Output the (X, Y) coordinate of the center of the cell containing the given text.  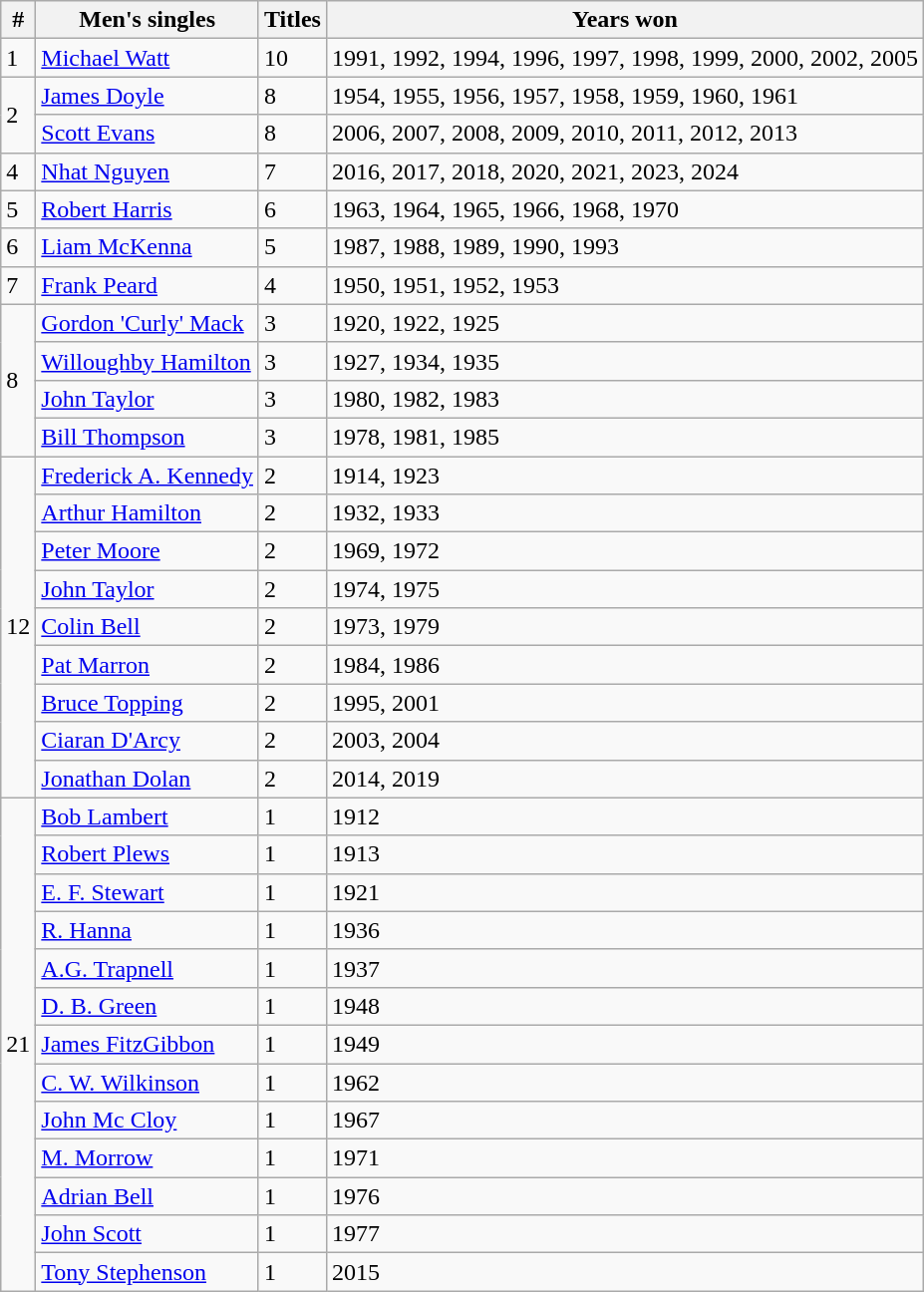
1932, 1933 (624, 513)
Frank Peard (148, 285)
Arthur Hamilton (148, 513)
1969, 1972 (624, 551)
D. B. Green (148, 1006)
2015 (624, 1272)
1987, 1988, 1989, 1990, 1993 (624, 247)
Michael Watt (148, 58)
James FitzGibbon (148, 1044)
Peter Moore (148, 551)
1963, 1964, 1965, 1966, 1968, 1970 (624, 209)
2014, 2019 (624, 779)
A.G. Trapnell (148, 968)
1921 (624, 892)
1950, 1951, 1952, 1953 (624, 285)
1978, 1981, 1985 (624, 437)
1962 (624, 1082)
Robert Harris (148, 209)
Bob Lambert (148, 816)
Titles (292, 20)
1912 (624, 816)
Willoughby Hamilton (148, 361)
Liam McKenna (148, 247)
James Doyle (148, 96)
1971 (624, 1158)
1967 (624, 1121)
Robert Plews (148, 854)
Adrian Bell (148, 1196)
1954, 1955, 1956, 1957, 1958, 1959, 1960, 1961 (624, 96)
2003, 2004 (624, 741)
John Mc Cloy (148, 1121)
1980, 1982, 1983 (624, 399)
Bill Thompson (148, 437)
M. Morrow (148, 1158)
Colin Bell (148, 627)
Gordon 'Curly' Mack (148, 323)
1976 (624, 1196)
1937 (624, 968)
Pat Marron (148, 665)
Frederick A. Kennedy (148, 476)
10 (292, 58)
R. Hanna (148, 930)
1974, 1975 (624, 589)
Jonathan Dolan (148, 779)
Bruce Topping (148, 703)
Ciaran D'Arcy (148, 741)
1991, 1992, 1994, 1996, 1997, 1998, 1999, 2000, 2002, 2005 (624, 58)
1948 (624, 1006)
Years won (624, 20)
1913 (624, 854)
Tony Stephenson (148, 1272)
John Scott (148, 1234)
1977 (624, 1234)
2006, 2007, 2008, 2009, 2010, 2011, 2012, 2013 (624, 134)
1936 (624, 930)
E. F. Stewart (148, 892)
1914, 1923 (624, 476)
1995, 2001 (624, 703)
1949 (624, 1044)
21 (18, 1045)
# (18, 20)
1927, 1934, 1935 (624, 361)
1984, 1986 (624, 665)
2016, 2017, 2018, 2020, 2021, 2023, 2024 (624, 171)
1920, 1922, 1925 (624, 323)
1973, 1979 (624, 627)
C. W. Wilkinson (148, 1082)
Men's singles (148, 20)
Nhat Nguyen (148, 171)
12 (18, 628)
Scott Evans (148, 134)
